Identify which cell holds the provided text, then report its [x, y] central coordinate. 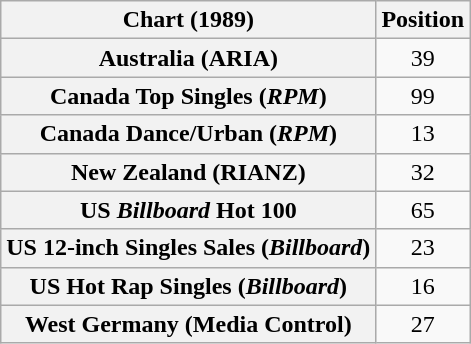
99 [423, 96]
Position [423, 20]
US Hot Rap Singles (Billboard) [188, 286]
65 [423, 210]
32 [423, 172]
27 [423, 324]
New Zealand (RIANZ) [188, 172]
US 12-inch Singles Sales (Billboard) [188, 248]
Canada Dance/Urban (RPM) [188, 134]
13 [423, 134]
Canada Top Singles (RPM) [188, 96]
39 [423, 58]
23 [423, 248]
16 [423, 286]
US Billboard Hot 100 [188, 210]
West Germany (Media Control) [188, 324]
Chart (1989) [188, 20]
Australia (ARIA) [188, 58]
